Scan for the cell matching the given text and deliver its (x, y) coordinate at center. 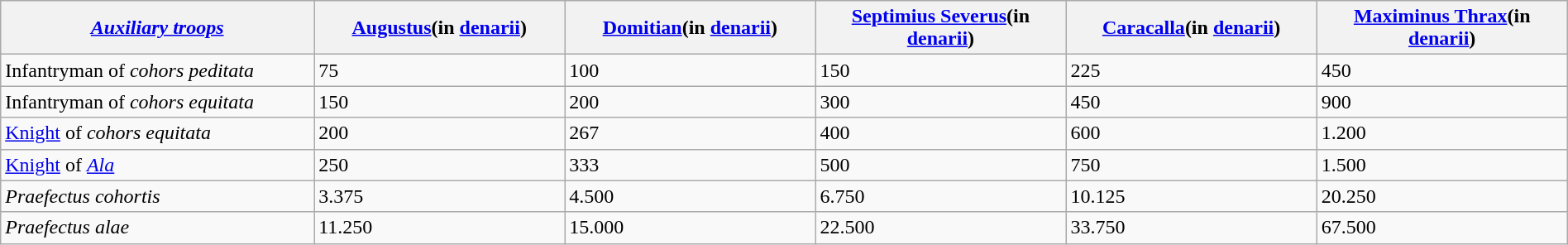
300 (941, 102)
20.250 (1442, 196)
267 (690, 133)
100 (690, 70)
6.750 (941, 196)
Praefectus alae (157, 228)
225 (1191, 70)
750 (1191, 165)
75 (440, 70)
Maximinus Thrax(in denarii) (1442, 28)
10.125 (1191, 196)
500 (941, 165)
1.200 (1442, 133)
33.750 (1191, 228)
67.500 (1442, 228)
Auxiliary troops (157, 28)
Knight of Ala (157, 165)
Knight of cohors equitata (157, 133)
Domitian(in denarii) (690, 28)
3.375 (440, 196)
4.500 (690, 196)
15.000 (690, 228)
1.500 (1442, 165)
900 (1442, 102)
Augustus(in denarii) (440, 28)
400 (941, 133)
600 (1191, 133)
Infantryman of cohors equitata (157, 102)
Praefectus cohortis (157, 196)
250 (440, 165)
Infantryman of cohors peditata (157, 70)
Caracalla(in denarii) (1191, 28)
22.500 (941, 228)
Septimius Severus(in denarii) (941, 28)
11.250 (440, 228)
333 (690, 165)
